Detect which cell encompasses the target text, then output its (x, y) center coordinate. 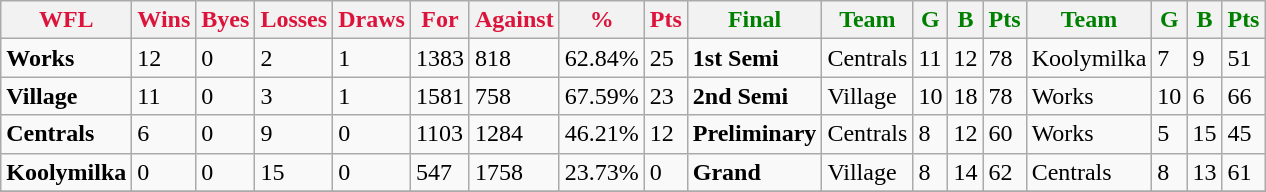
45 (1244, 134)
1383 (440, 58)
5 (1170, 134)
Losses (294, 20)
18 (966, 96)
62.84% (602, 58)
547 (440, 172)
13 (1204, 172)
2nd Semi (754, 96)
1284 (514, 134)
25 (666, 58)
3 (294, 96)
1103 (440, 134)
62 (1004, 172)
67.59% (602, 96)
1758 (514, 172)
23.73% (602, 172)
23 (666, 96)
Against (514, 20)
Draws (372, 20)
51 (1244, 58)
61 (1244, 172)
% (602, 20)
Byes (226, 20)
758 (514, 96)
Final (754, 20)
60 (1004, 134)
For (440, 20)
7 (1170, 58)
Preliminary (754, 134)
46.21% (602, 134)
2 (294, 58)
14 (966, 172)
WFL (66, 20)
66 (1244, 96)
Wins (164, 20)
1581 (440, 96)
Grand (754, 172)
818 (514, 58)
1st Semi (754, 58)
